For the text-containing cell, return its midpoint in [X, Y] coordinate format. 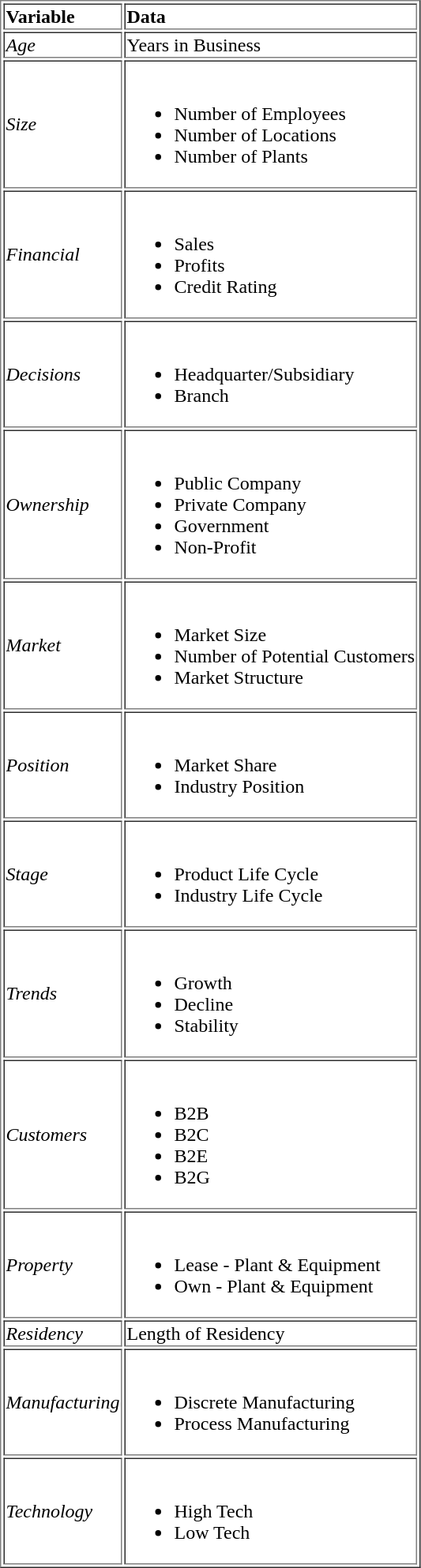
Lease - Plant & EquipmentOwn - Plant & Equipment [272, 1265]
Property [62, 1265]
Number of EmployeesNumber of LocationsNumber of Plants [272, 124]
Headquarter/SubsidiaryBranch [272, 374]
Product Life CycleIndustry Life Cycle [272, 875]
Variable [62, 16]
Ownership [62, 504]
Residency [62, 1333]
Stage [62, 875]
High TechLow Tech [272, 1511]
Size [62, 124]
Market SizeNumber of Potential CustomersMarket Structure [272, 645]
Customers [62, 1134]
SalesProfitsCredit Rating [272, 255]
Trends [62, 994]
Age [62, 44]
Position [62, 766]
Discrete ManufacturingProcess Manufacturing [272, 1402]
Data [272, 16]
Technology [62, 1511]
Financial [62, 255]
Decisions [62, 374]
Public CompanyPrivate CompanyGovernmentNon-Profit [272, 504]
Length of Residency [272, 1333]
Market ShareIndustry Position [272, 766]
GrowthDeclineStability [272, 994]
B2BB2CB2EB2G [272, 1134]
Market [62, 645]
Years in Business [272, 44]
Manufacturing [62, 1402]
